Provide the [x, y] coordinate of the cell's center where the given text is located.  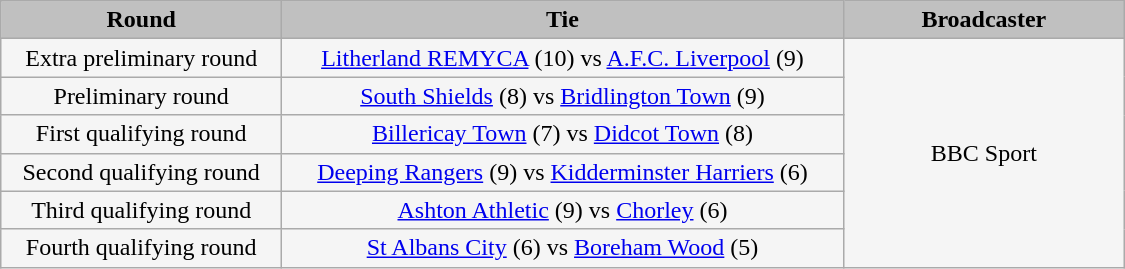
Litherland REMYCA (10) vs A.F.C. Liverpool (9) [563, 58]
Second qualifying round [142, 172]
South Shields (8) vs Bridlington Town (9) [563, 96]
Preliminary round [142, 96]
Extra preliminary round [142, 58]
Round [142, 20]
St Albans City (6) vs Boreham Wood (5) [563, 248]
Fourth qualifying round [142, 248]
First qualifying round [142, 134]
Ashton Athletic (9) vs Chorley (6) [563, 210]
Broadcaster [984, 20]
BBC Sport [984, 153]
Deeping Rangers (9) vs Kidderminster Harriers (6) [563, 172]
Third qualifying round [142, 210]
Billericay Town (7) vs Didcot Town (8) [563, 134]
Tie [563, 20]
